Pinpoint the cell where the given text exists, returning its [x, y] midpoint coordinate. 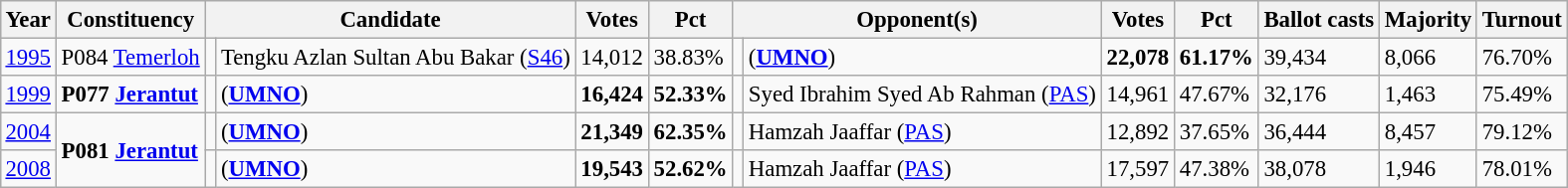
8,457 [1428, 132]
22,078 [1137, 57]
32,176 [1318, 94]
78.01% [1521, 169]
14,961 [1137, 94]
P077 Jerantut [130, 94]
39,434 [1318, 57]
62.35% [691, 132]
19,543 [611, 169]
Opponent(s) [917, 20]
P084 Temerloh [130, 57]
Ballot casts [1318, 20]
36,444 [1318, 132]
Syed Ibrahim Syed Ab Rahman (PAS) [923, 94]
1995 [28, 57]
P081 Jerantut [130, 151]
52.33% [691, 94]
61.17% [1217, 57]
Constituency [130, 20]
37.65% [1217, 132]
38,078 [1318, 169]
38.83% [691, 57]
47.38% [1217, 169]
Candidate [390, 20]
76.70% [1521, 57]
1999 [28, 94]
Year [28, 20]
79.12% [1521, 132]
12,892 [1137, 132]
2004 [28, 132]
Majority [1428, 20]
16,424 [611, 94]
Turnout [1521, 20]
1,463 [1428, 94]
21,349 [611, 132]
8,066 [1428, 57]
52.62% [691, 169]
14,012 [611, 57]
47.67% [1217, 94]
17,597 [1137, 169]
Tengku Azlan Sultan Abu Bakar (S46) [396, 57]
1,946 [1428, 169]
2008 [28, 169]
75.49% [1521, 94]
